Provide the [x, y] coordinate of the cell's center where the given text is located.  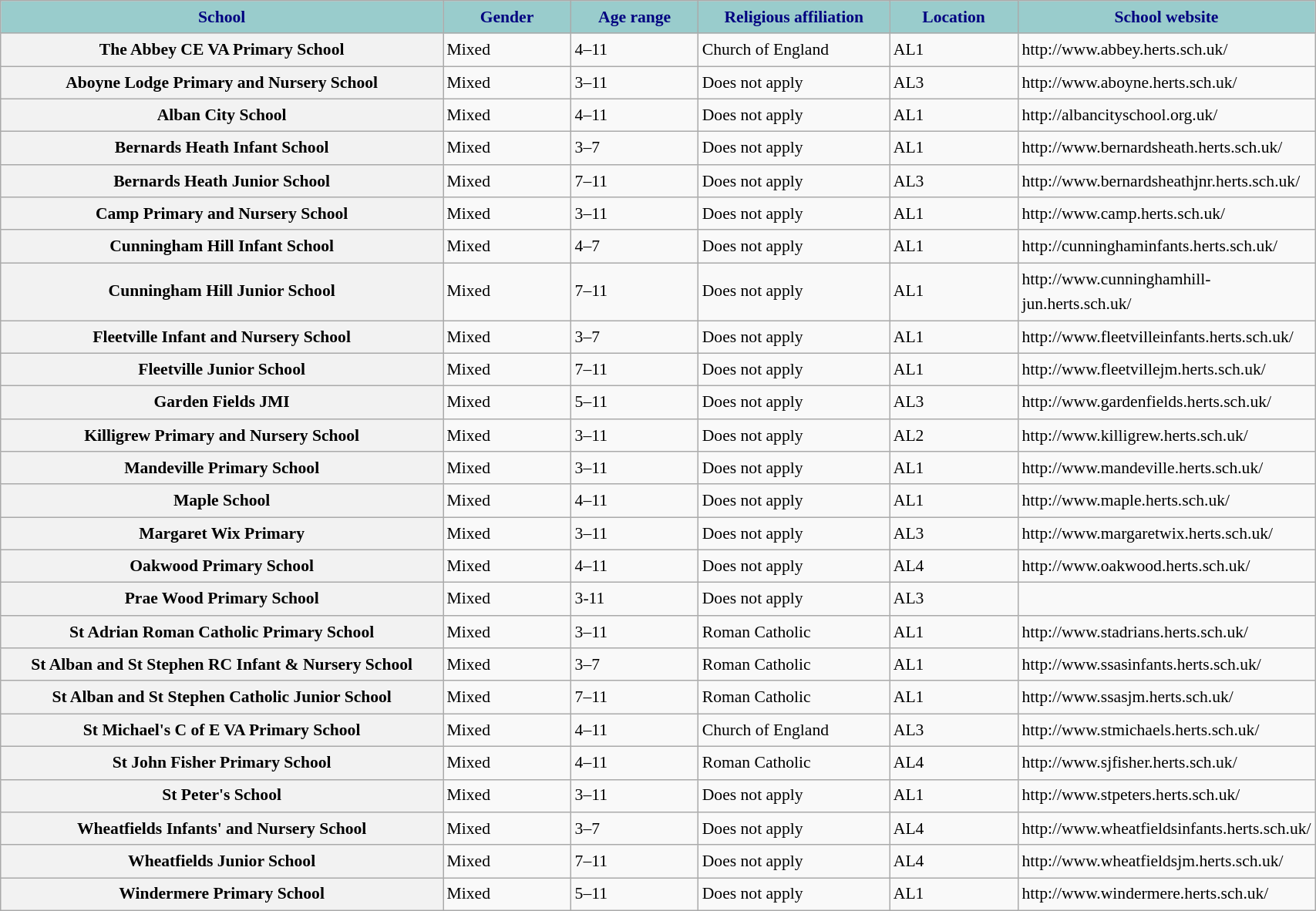
AL2 [954, 436]
http://www.fleetvillejm.herts.sch.uk/ [1166, 370]
http://albancityschool.org.uk/ [1166, 116]
Aboyne Lodge Primary and Nursery School [222, 83]
http://www.wheatfieldsinfants.herts.sch.uk/ [1166, 829]
http://www.fleetvilleinfants.herts.sch.uk/ [1166, 338]
http://www.sjfisher.herts.sch.uk/ [1166, 763]
http://www.margaretwix.herts.sch.uk/ [1166, 533]
Alban City School [222, 116]
Margaret Wix Primary [222, 533]
3-11 [635, 600]
4–7 [635, 247]
http://www.stadrians.herts.sch.uk/ [1166, 632]
Maple School [222, 501]
St Michael's C of E VA Primary School [222, 731]
St John Fisher Primary School [222, 763]
St Alban and St Stephen RC Infant & Nursery School [222, 664]
http://www.windermere.herts.sch.uk/ [1166, 894]
Wheatfields Junior School [222, 862]
http://www.bernardsheath.herts.sch.uk/ [1166, 148]
http://www.ssasinfants.herts.sch.uk/ [1166, 664]
Prae Wood Primary School [222, 600]
St Adrian Roman Catholic Primary School [222, 632]
Mandeville Primary School [222, 469]
http://www.killigrew.herts.sch.uk/ [1166, 436]
http://www.stpeters.herts.sch.uk/ [1166, 795]
St Peter's School [222, 795]
The Abbey CE VA Primary School [222, 51]
Killigrew Primary and Nursery School [222, 436]
Windermere Primary School [222, 894]
http://www.ssasjm.herts.sch.uk/ [1166, 698]
http://www.oakwood.herts.sch.uk/ [1166, 567]
Religious affiliation [794, 17]
http://www.aboyne.herts.sch.uk/ [1166, 83]
Fleetville Junior School [222, 370]
Oakwood Primary School [222, 567]
Age range [635, 17]
St Alban and St Stephen Catholic Junior School [222, 698]
Fleetville Infant and Nursery School [222, 338]
http://www.camp.herts.sch.uk/ [1166, 214]
Garden Fields JMI [222, 402]
http://www.gardenfields.herts.sch.uk/ [1166, 402]
Cunningham Hill Junior School [222, 291]
Bernards Heath Infant School [222, 148]
Cunningham Hill Infant School [222, 247]
Camp Primary and Nursery School [222, 214]
Bernards Heath Junior School [222, 182]
http://www.wheatfieldsjm.herts.sch.uk/ [1166, 862]
School [222, 17]
http://www.stmichaels.herts.sch.uk/ [1166, 731]
http://www.bernardsheathjnr.herts.sch.uk/ [1166, 182]
http://www.mandeville.herts.sch.uk/ [1166, 469]
Location [954, 17]
Wheatfields Infants' and Nursery School [222, 829]
http://cunninghaminfants.herts.sch.uk/ [1166, 247]
http://www.cunninghamhill-jun.herts.sch.uk/ [1166, 291]
http://www.maple.herts.sch.uk/ [1166, 501]
School website [1166, 17]
http://www.abbey.herts.sch.uk/ [1166, 51]
Gender [507, 17]
